Locate the cell with the specified text and output its (x, y) center coordinate. 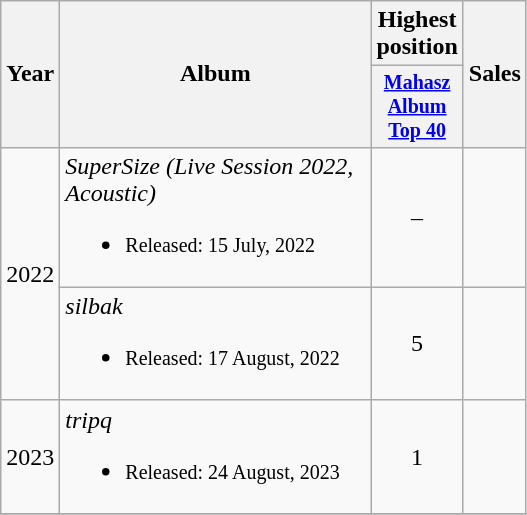
Album (216, 74)
tripqReleased: 24 August, 2023 (216, 456)
Year (30, 74)
Highestposition (417, 34)
silbakReleased: 17 August, 2022 (216, 344)
SuperSize (Live Session 2022, Acoustic)Released: 15 July, 2022 (216, 217)
Mahasz Album Top 40 (417, 106)
5 (417, 344)
– (417, 217)
1 (417, 456)
2023 (30, 456)
2022 (30, 274)
Sales (494, 74)
